Return (x, y) of the center of cell containing provided text 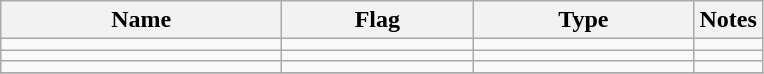
Flag (378, 20)
Notes (728, 20)
Name (142, 20)
Type (584, 20)
